Scan for the cell matching the given text and deliver its [X, Y] coordinate at center. 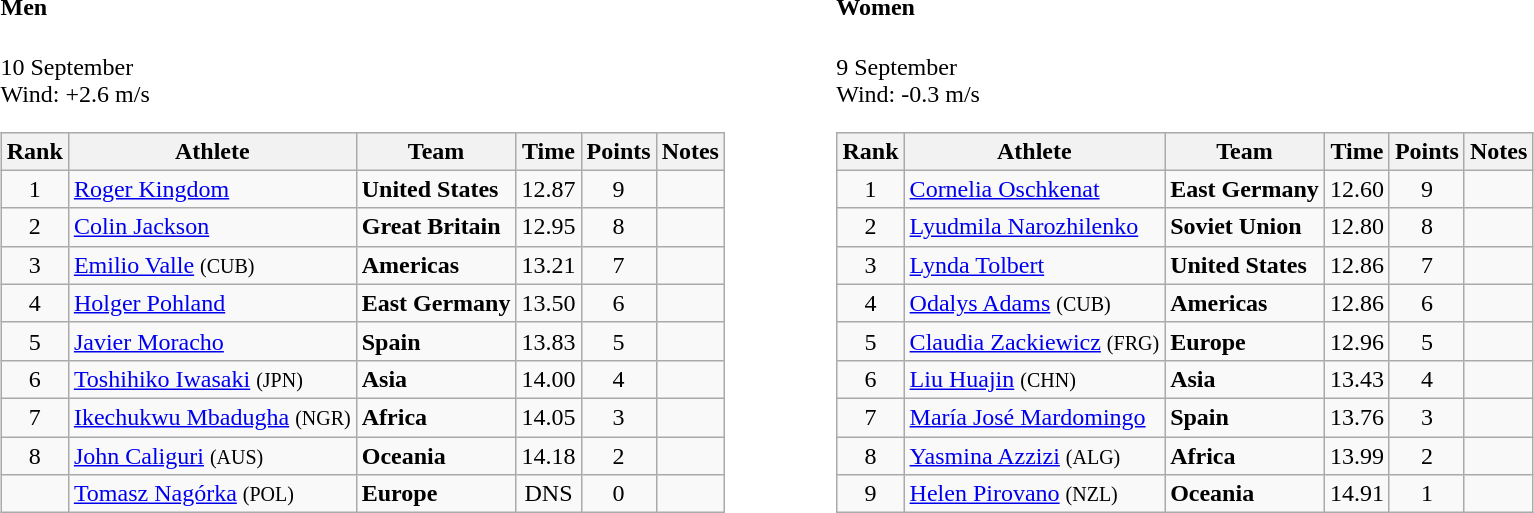
13.50 [548, 303]
Lynda Tolbert [1034, 265]
Helen Pirovano (NZL) [1034, 494]
0 [618, 494]
12.87 [548, 189]
Roger Kingdom [212, 189]
María José Mardomingo [1034, 417]
Emilio Valle (CUB) [212, 265]
John Caliguri (AUS) [212, 456]
12.95 [548, 227]
Javier Moracho [212, 341]
Great Britain [436, 227]
13.43 [1356, 379]
Liu Huajin (CHN) [1034, 379]
12.80 [1356, 227]
14.05 [548, 417]
Colin Jackson [212, 227]
DNS [548, 494]
Tomasz Nagórka (POL) [212, 494]
Lyudmila Narozhilenko [1034, 227]
13.76 [1356, 417]
14.00 [548, 379]
14.18 [548, 456]
Toshihiko Iwasaki (JPN) [212, 379]
12.96 [1356, 341]
12.60 [1356, 189]
Ikechukwu Mbadugha (NGR) [212, 417]
Claudia Zackiewicz (FRG) [1034, 341]
Cornelia Oschkenat [1034, 189]
Odalys Adams (CUB) [1034, 303]
13.21 [548, 265]
Soviet Union [1245, 227]
Holger Pohland [212, 303]
14.91 [1356, 494]
13.83 [548, 341]
Yasmina Azzizi (ALG) [1034, 456]
13.99 [1356, 456]
